Detect which cell encompasses the target text, then output its (x, y) center coordinate. 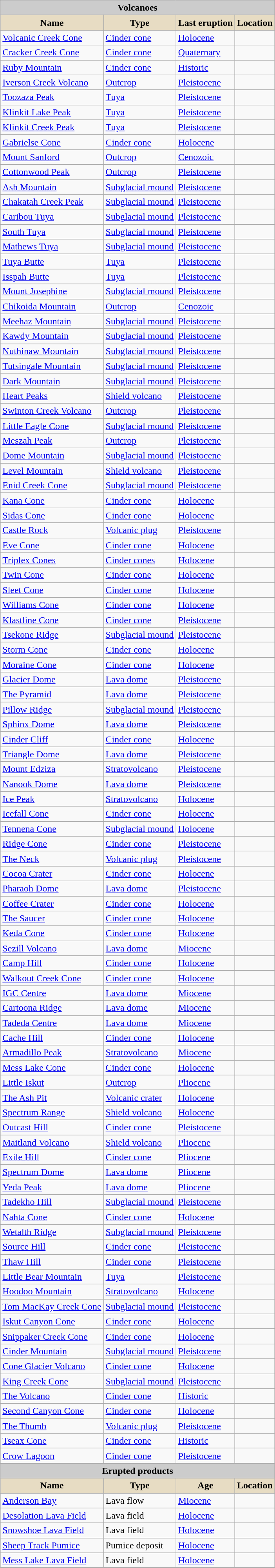
Mess Lake Lava Field (52, 1560)
The Saucer (52, 919)
Erupted products (138, 1471)
Snippaker Creek Cone (52, 1336)
Meszah Peak (52, 441)
Klastline Cone (52, 620)
Eve Cone (52, 545)
Chakatah Creek Peak (52, 202)
Desolation Lava Field (52, 1515)
Glacier Dome (52, 680)
Klinkit Lake Peak (52, 112)
Moraine Cone (52, 665)
Kana Cone (52, 500)
Pharaoh Dome (52, 888)
Cinder cones (139, 560)
Outcast Hill (52, 1127)
Triplex Cones (52, 560)
Mathews Tuya (52, 247)
Crow Lagoon (52, 1456)
Isspah Butte (52, 276)
Ice Peak (52, 799)
Enid Creek Cone (52, 486)
Williams Cone (52, 605)
Twin Cone (52, 575)
The Neck (52, 859)
Nanook Dome (52, 784)
Nuthinaw Mountain (52, 351)
Kawdy Mountain (52, 336)
Meehaz Mountain (52, 321)
South Tuya (52, 232)
Pumice deposit (139, 1545)
Chikoida Mountain (52, 306)
Mount Josephine (52, 291)
Pillow Ridge (52, 709)
Tadeda Centre (52, 1023)
Icefall Cone (52, 814)
Little Bear Mountain (52, 1277)
IGC Centre (52, 993)
Second Canyon Cone (52, 1411)
Snowshoe Lava Field (52, 1530)
Last eruption (205, 23)
Dome Mountain (52, 456)
Wetalth Ridge (52, 1232)
Tennena Cone (52, 829)
Level Mountain (52, 471)
Sezill Volcano (52, 948)
Caribou Tuya (52, 217)
Tsekone Ridge (52, 635)
Cracker Creek Cone (52, 53)
Keda Cone (52, 933)
Camp Hill (52, 963)
Ridge Cone (52, 844)
Quaternary (205, 53)
Spectrum Range (52, 1112)
Volcanic Creek Cone (52, 38)
Sleet Cone (52, 590)
Dark Mountain (52, 381)
Klinkit Creek Peak (52, 127)
Ash Mountain (52, 187)
Nahta Cone (52, 1217)
Swinton Creek Volcano (52, 411)
Cache Hill (52, 1038)
Cocoa Crater (52, 873)
Source Hill (52, 1247)
Cone Glacier Volcano (52, 1366)
Castle Rock (52, 530)
Armadillo Peak (52, 1053)
Toozaza Peak (52, 97)
Anderson Bay (52, 1501)
Coffee Crater (52, 903)
Tom MacKay Creek Cone (52, 1306)
Volcanic crater (139, 1097)
Tuya Butte (52, 262)
Sphinx Dome (52, 724)
Sheep Track Pumice (52, 1545)
Sidas Cone (52, 515)
Lava flow (139, 1501)
Mount Edziza (52, 769)
Maitland Volcano (52, 1142)
Spectrum Dome (52, 1172)
Cottonwood Peak (52, 172)
Heart Peaks (52, 396)
Cinder Cliff (52, 739)
Little Eagle Cone (52, 426)
Thaw Hill (52, 1262)
Storm Cone (52, 649)
Tutsingale Mountain (52, 366)
The Pyramid (52, 695)
Age (205, 1486)
Mess Lake Cone (52, 1068)
Volcanoes (138, 8)
Iverson Creek Volcano (52, 82)
Iskut Canyon Cone (52, 1321)
Exile Hill (52, 1157)
The Volcano (52, 1396)
The Thumb (52, 1426)
Cartoona Ridge (52, 1008)
The Ash Pit (52, 1097)
Triangle Dome (52, 754)
Cinder Mountain (52, 1351)
Gabrielse Cone (52, 142)
Tseax Cone (52, 1441)
Yeda Peak (52, 1187)
Ruby Mountain (52, 67)
Mount Sanford (52, 157)
Little Iskut (52, 1082)
Tadekho Hill (52, 1202)
Walkout Creek Cone (52, 978)
Hoodoo Mountain (52, 1292)
King Creek Cone (52, 1381)
